Locate the cell with the specified text and output its (x, y) center coordinate. 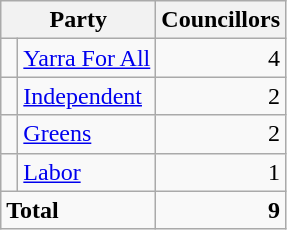
Party (78, 20)
Independent (87, 96)
Yarra For All (87, 58)
1 (221, 172)
Councillors (221, 20)
Greens (87, 134)
4 (221, 58)
Total (78, 210)
9 (221, 210)
Labor (87, 172)
